Pinpoint the cell where the given text exists, returning its [X, Y] midpoint coordinate. 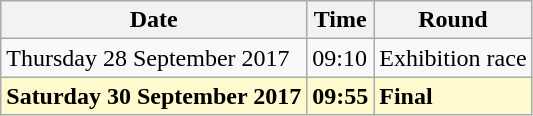
Final [453, 96]
Thursday 28 September 2017 [154, 58]
Date [154, 20]
Round [453, 20]
09:55 [340, 96]
Saturday 30 September 2017 [154, 96]
Exhibition race [453, 58]
09:10 [340, 58]
Time [340, 20]
